Locate the cell with the specified text and output its [x, y] center coordinate. 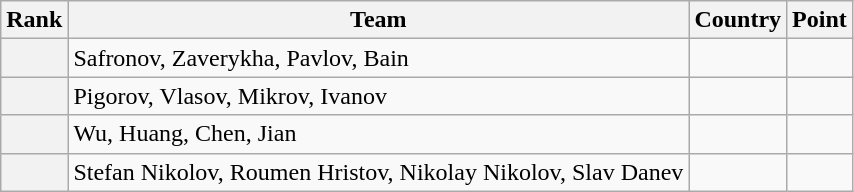
Wu, Huang, Chen, Jian [378, 134]
Country [738, 20]
Point [820, 20]
Team [378, 20]
Rank [34, 20]
Safronov, Zaverykha, Pavlov, Bain [378, 58]
Pigorov, Vlasov, Mikrov, Ivanov [378, 96]
Stefan Nikolov, Roumen Hristov, Nikolay Nikolov, Slav Danev [378, 172]
